Provide the [x, y] coordinate of the cell's center where the given text is located.  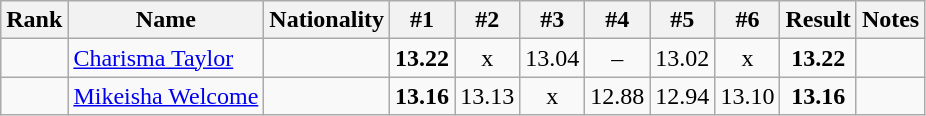
13.02 [682, 58]
12.88 [618, 96]
Rank [34, 20]
– [618, 58]
Name [166, 20]
#6 [748, 20]
13.10 [748, 96]
13.13 [488, 96]
Mikeisha Welcome [166, 96]
Result [818, 20]
Notes [890, 20]
#3 [552, 20]
#1 [422, 20]
Nationality [327, 20]
#5 [682, 20]
Charisma Taylor [166, 58]
#4 [618, 20]
#2 [488, 20]
12.94 [682, 96]
13.04 [552, 58]
